From the cell containing the given text, extract its center point as [x, y] coordinate. 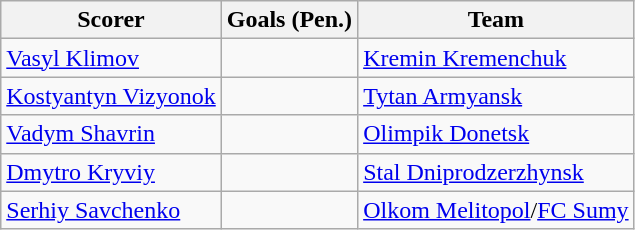
Goals (Pen.) [289, 20]
Olimpik Donetsk [496, 134]
Team [496, 20]
Kremin Kremenchuk [496, 58]
Vadym Shavrin [111, 134]
Scorer [111, 20]
Serhiy Savchenko [111, 210]
Vasyl Klimov [111, 58]
Tytan Armyansk [496, 96]
Olkom Melitopol/FC Sumy [496, 210]
Stal Dniprodzerzhynsk [496, 172]
Kostyantyn Vizyonok [111, 96]
Dmytro Kryviy [111, 172]
